Locate the cell with the specified text and output its (x, y) center coordinate. 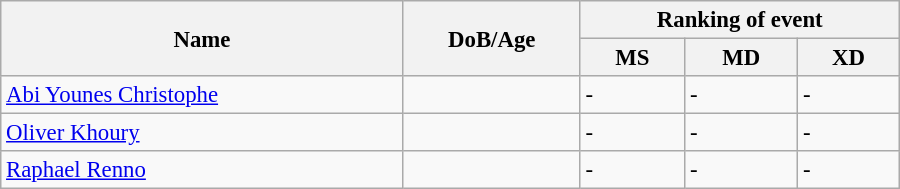
Ranking of event (740, 20)
Oliver Khoury (202, 133)
XD (848, 58)
MD (742, 58)
DoB/Age (492, 38)
MS (632, 58)
Abi Younes Christophe (202, 95)
Raphael Renno (202, 170)
Name (202, 38)
